Pinpoint the cell where the given text exists, returning its (x, y) midpoint coordinate. 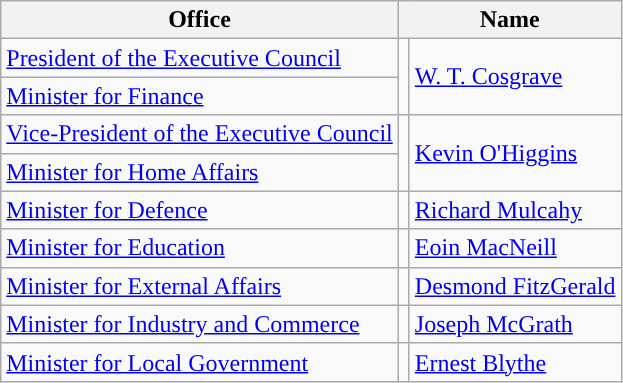
Minister for Education (200, 248)
Minister for Finance (200, 96)
Minister for Industry and Commerce (200, 324)
Name (510, 20)
President of the Executive Council (200, 58)
Minister for Home Affairs (200, 172)
Desmond FitzGerald (515, 286)
Office (200, 20)
Kevin O'Higgins (515, 153)
Vice-President of the Executive Council (200, 134)
W. T. Cosgrave (515, 77)
Minister for Local Government (200, 362)
Eoin MacNeill (515, 248)
Richard Mulcahy (515, 210)
Minister for Defence (200, 210)
Joseph McGrath (515, 324)
Minister for External Affairs (200, 286)
Ernest Blythe (515, 362)
